Provide the (X, Y) coordinate of the cell's center where the given text is located.  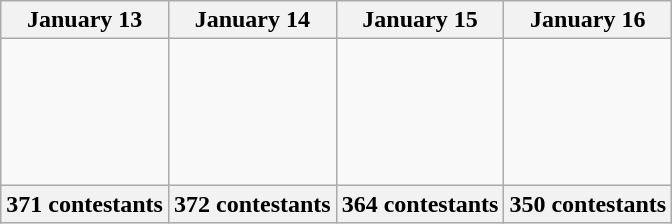
January 16 (588, 20)
364 contestants (420, 204)
350 contestants (588, 204)
372 contestants (252, 204)
January 15 (420, 20)
371 contestants (85, 204)
January 13 (85, 20)
January 14 (252, 20)
